For the text-containing cell, return its midpoint in [X, Y] coordinate format. 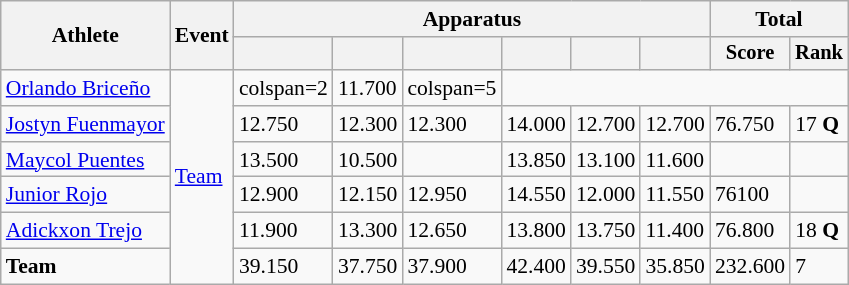
11.900 [284, 231]
Jostyn Fuenmayor [86, 124]
12.650 [452, 231]
13.300 [368, 231]
Total [779, 19]
13.800 [536, 231]
42.400 [536, 267]
Maycol Puentes [86, 160]
35.850 [674, 267]
12.000 [606, 195]
Score [750, 54]
11.600 [674, 160]
14.550 [536, 195]
Apparatus [472, 19]
11.550 [674, 195]
Adickxon Trejo [86, 231]
colspan=2 [284, 88]
Junior Rojo [86, 195]
13.750 [606, 231]
12.750 [284, 124]
76.750 [750, 124]
18 Q [819, 231]
11.400 [674, 231]
37.900 [452, 267]
14.000 [536, 124]
10.500 [368, 160]
12.900 [284, 195]
17 Q [819, 124]
13.500 [284, 160]
39.150 [284, 267]
13.100 [606, 160]
37.750 [368, 267]
Rank [819, 54]
39.550 [606, 267]
11.700 [368, 88]
Event [202, 36]
76100 [750, 195]
76.800 [750, 231]
colspan=5 [452, 88]
12.950 [452, 195]
13.850 [536, 160]
232.600 [750, 267]
12.150 [368, 195]
7 [819, 267]
Orlando Briceño [86, 88]
Athlete [86, 36]
